Scan for the cell matching the given text and deliver its [x, y] coordinate at center. 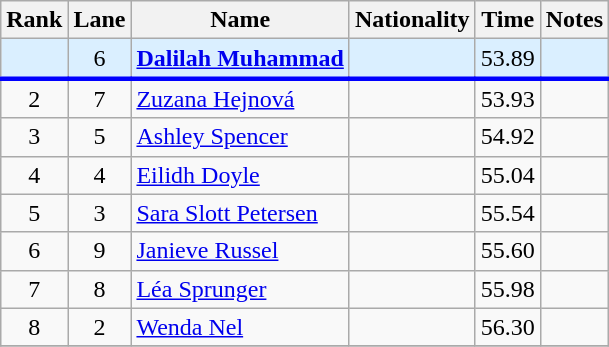
53.93 [508, 98]
Name [240, 20]
Dalilah Muhammad [240, 59]
Wenda Nel [240, 327]
55.54 [508, 213]
Notes [574, 20]
Ashley Spencer [240, 137]
Nationality [412, 20]
Time [508, 20]
Zuzana Hejnová [240, 98]
Eilidh Doyle [240, 175]
Rank [34, 20]
Janieve Russel [240, 251]
Sara Slott Petersen [240, 213]
Léa Sprunger [240, 289]
Lane [100, 20]
53.89 [508, 59]
56.30 [508, 327]
9 [100, 251]
55.60 [508, 251]
54.92 [508, 137]
55.98 [508, 289]
55.04 [508, 175]
